Pinpoint the cell where the given text exists, returning its [x, y] midpoint coordinate. 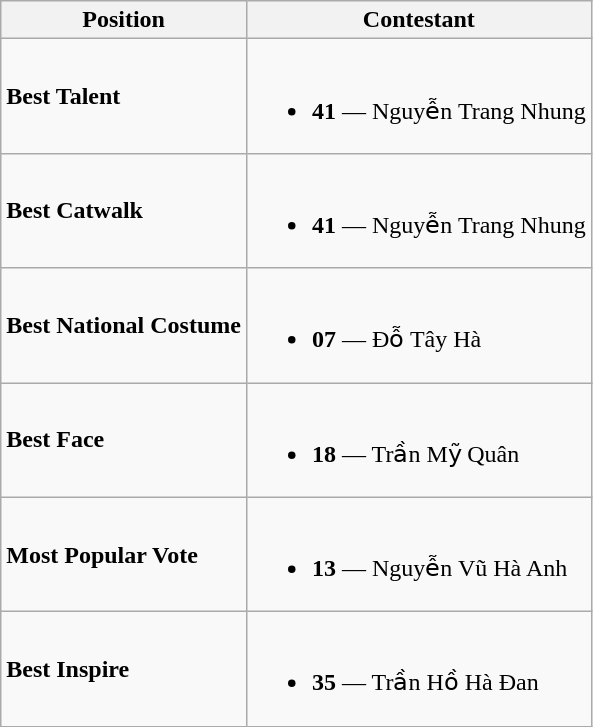
35 — Trần Hồ Hà Đan [418, 670]
13 — Nguyễn Vũ Hà Anh [418, 554]
Best Face [124, 440]
Contestant [418, 20]
Best National Costume [124, 326]
Most Popular Vote [124, 554]
07 — Đỗ Tây Hà [418, 326]
18 — Trần Mỹ Quân [418, 440]
Best Talent [124, 96]
Best Catwalk [124, 210]
Best Inspire [124, 670]
Position [124, 20]
